Output the [x, y] coordinate of the center of the cell containing the given text.  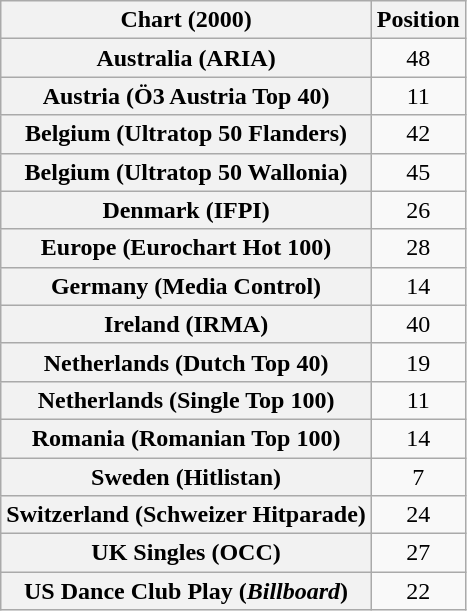
22 [418, 591]
26 [418, 210]
7 [418, 477]
US Dance Club Play (Billboard) [186, 591]
UK Singles (OCC) [186, 553]
Germany (Media Control) [186, 286]
27 [418, 553]
Chart (2000) [186, 20]
Ireland (IRMA) [186, 324]
Netherlands (Single Top 100) [186, 400]
19 [418, 362]
45 [418, 172]
Switzerland (Schweizer Hitparade) [186, 515]
Belgium (Ultratop 50 Flanders) [186, 134]
Romania (Romanian Top 100) [186, 438]
42 [418, 134]
48 [418, 58]
24 [418, 515]
Denmark (IFPI) [186, 210]
Netherlands (Dutch Top 40) [186, 362]
28 [418, 248]
Australia (ARIA) [186, 58]
40 [418, 324]
Belgium (Ultratop 50 Wallonia) [186, 172]
Austria (Ö3 Austria Top 40) [186, 96]
Europe (Eurochart Hot 100) [186, 248]
Sweden (Hitlistan) [186, 477]
Position [418, 20]
